Return the [X, Y] coordinate for the center point of the cell that contains the specified text.  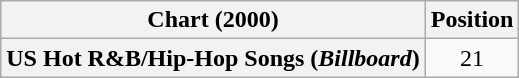
Position [472, 20]
US Hot R&B/Hip-Hop Songs (Billboard) [213, 58]
Chart (2000) [213, 20]
21 [472, 58]
